Search for the cell housing the specified text and yield its (X, Y) center coordinate. 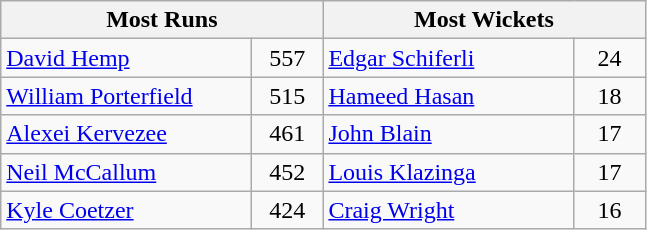
16 (610, 210)
Craig Wright (448, 210)
515 (288, 96)
424 (288, 210)
Edgar Schiferli (448, 58)
557 (288, 58)
William Porterfield (126, 96)
Most Runs (162, 20)
Most Wickets (484, 20)
Hameed Hasan (448, 96)
452 (288, 172)
David Hemp (126, 58)
461 (288, 134)
Alexei Kervezee (126, 134)
18 (610, 96)
Louis Klazinga (448, 172)
John Blain (448, 134)
Neil McCallum (126, 172)
24 (610, 58)
Kyle Coetzer (126, 210)
